Scan for the cell matching the given text and deliver its (x, y) coordinate at center. 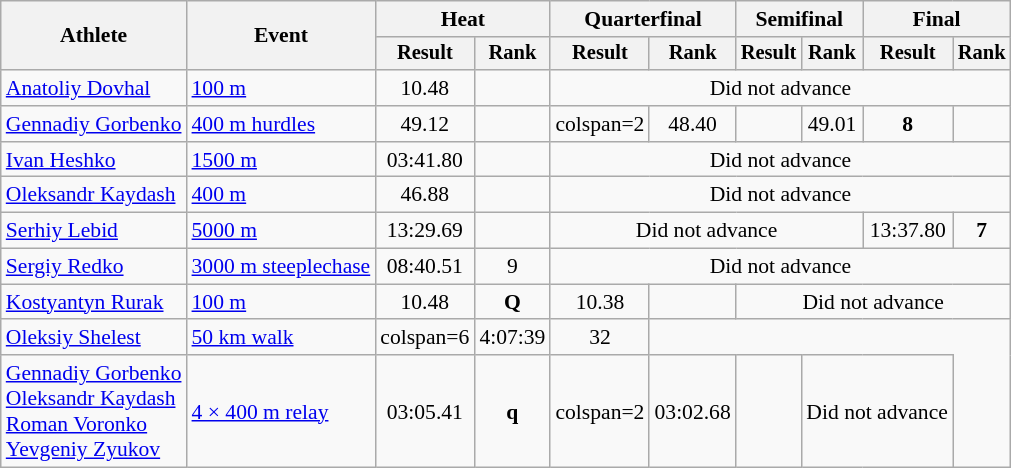
Quarterfinal (642, 19)
50 km walk (282, 338)
46.88 (424, 195)
03:02.68 (692, 411)
8 (908, 124)
03:05.41 (424, 411)
Oleksandr Kaydash (94, 195)
32 (600, 338)
400 m (282, 195)
13:29.69 (424, 231)
Gennadiy Gorbenko (94, 124)
Oleksiy Shelest (94, 338)
Anatoliy Dovhal (94, 88)
Heat (462, 19)
q (512, 411)
5000 m (282, 231)
Kostyantyn Rurak (94, 302)
3000 m steeplechase (282, 267)
colspan=6 (424, 338)
03:41.80 (424, 160)
Serhiy Lebid (94, 231)
49.12 (424, 124)
13:37.80 (908, 231)
4:07:39 (512, 338)
1500 m (282, 160)
48.40 (692, 124)
Sergiy Redko (94, 267)
10.38 (600, 302)
7 (982, 231)
Q (512, 302)
Semifinal (800, 19)
Event (282, 36)
Gennadiy GorbenkoOleksandr KaydashRoman VoronkoYevgeniy Zyukov (94, 411)
Final (937, 19)
08:40.51 (424, 267)
Ivan Heshko (94, 160)
400 m hurdles (282, 124)
4 × 400 m relay (282, 411)
Athlete (94, 36)
49.01 (832, 124)
9 (512, 267)
